Extract the (x, y) coordinate from the center of the cell holding the provided text.  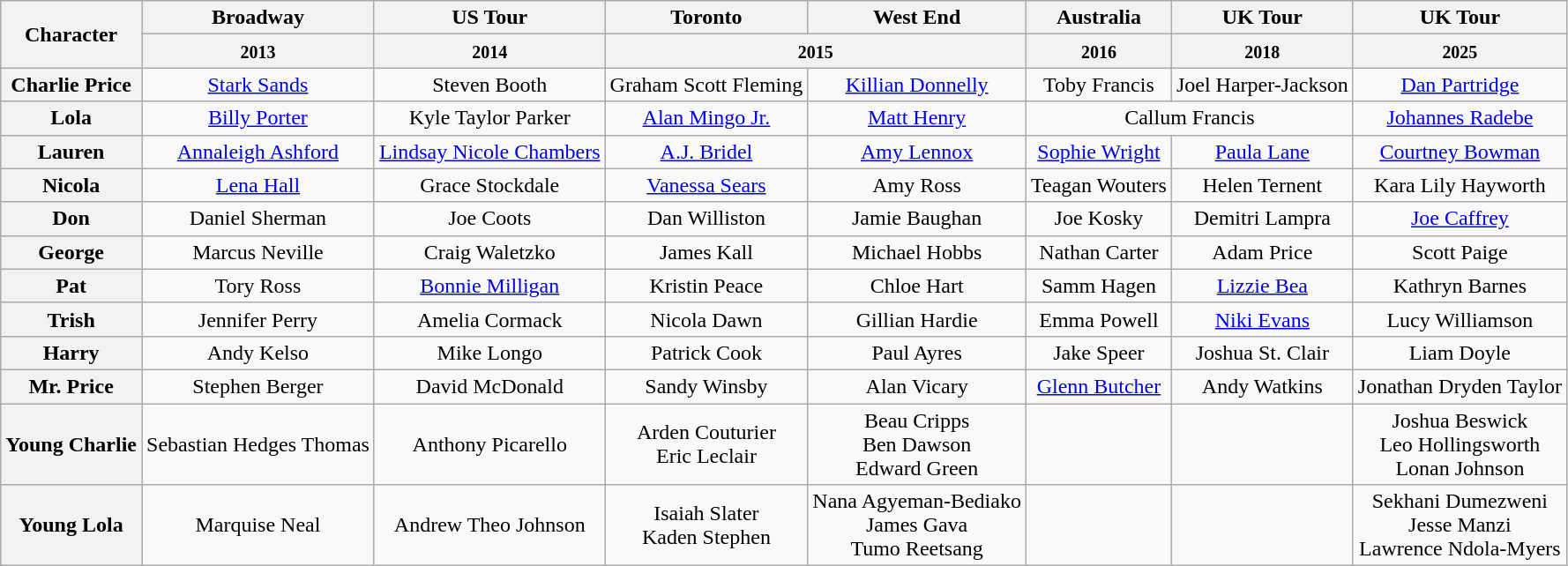
Grace Stockdale (489, 185)
Niki Evans (1262, 319)
Kara Lily Hayworth (1460, 185)
Harry (71, 353)
Anthony Picarello (489, 444)
Joe Caffrey (1460, 219)
Nathan Carter (1099, 252)
Glenn Butcher (1099, 386)
Paula Lane (1262, 152)
Liam Doyle (1460, 353)
Dan Williston (706, 219)
Joshua BeswickLeo HollingsworthLonan Johnson (1460, 444)
Joe Kosky (1099, 219)
Paul Ayres (917, 353)
Marquise Neal (258, 525)
Scott Paige (1460, 252)
Andy Kelso (258, 353)
Nicola (71, 185)
Kathryn Barnes (1460, 286)
Mr. Price (71, 386)
Dan Partridge (1460, 85)
Lauren (71, 152)
Toby Francis (1099, 85)
Vanessa Sears (706, 185)
Lizzie Bea (1262, 286)
Kyle Taylor Parker (489, 118)
Alan Vicary (917, 386)
West End (917, 18)
Lena Hall (258, 185)
David McDonald (489, 386)
Teagan Wouters (1099, 185)
Tory Ross (258, 286)
Demitri Lampra (1262, 219)
US Tour (489, 18)
2014 (489, 51)
Patrick Cook (706, 353)
Samm Hagen (1099, 286)
Stephen Berger (258, 386)
Stark Sands (258, 85)
Billy Porter (258, 118)
Nana Agyeman-BediakoJames GavaTumo Reetsang (917, 525)
Jennifer Perry (258, 319)
Emma Powell (1099, 319)
2015 (815, 51)
Toronto (706, 18)
Killian Donnelly (917, 85)
Andrew Theo Johnson (489, 525)
Lucy Williamson (1460, 319)
Gillian Hardie (917, 319)
Sandy Winsby (706, 386)
Kristin Peace (706, 286)
2025 (1460, 51)
Trish (71, 319)
George (71, 252)
Lindsay Nicole Chambers (489, 152)
Australia (1099, 18)
James Kall (706, 252)
Mike Longo (489, 353)
Jake Speer (1099, 353)
Adam Price (1262, 252)
Nicola Dawn (706, 319)
Sekhani DumezweniJesse ManziLawrence Ndola-Myers (1460, 525)
Amy Ross (917, 185)
Young Charlie (71, 444)
Joe Coots (489, 219)
Joel Harper-Jackson (1262, 85)
Craig Waletzko (489, 252)
Helen Ternent (1262, 185)
Bonnie Milligan (489, 286)
Matt Henry (917, 118)
Jonathan Dryden Taylor (1460, 386)
Jamie Baughan (917, 219)
Courtney Bowman (1460, 152)
Beau CrippsBen DawsonEdward Green (917, 444)
Sophie Wright (1099, 152)
A.J. Bridel (706, 152)
Don (71, 219)
Arden CouturierEric Leclair (706, 444)
Pat (71, 286)
Amy Lennox (917, 152)
2016 (1099, 51)
2013 (258, 51)
Marcus Neville (258, 252)
Johannes Radebe (1460, 118)
Daniel Sherman (258, 219)
Callum Francis (1189, 118)
Isaiah SlaterKaden Stephen (706, 525)
Amelia Cormack (489, 319)
Broadway (258, 18)
Annaleigh Ashford (258, 152)
Young Lola (71, 525)
Alan Mingo Jr. (706, 118)
Andy Watkins (1262, 386)
Character (71, 34)
2018 (1262, 51)
Charlie Price (71, 85)
Joshua St. Clair (1262, 353)
Michael Hobbs (917, 252)
Lola (71, 118)
Steven Booth (489, 85)
Graham Scott Fleming (706, 85)
Sebastian Hedges Thomas (258, 444)
Chloe Hart (917, 286)
